Provide the [x, y] coordinate of the cell's center where the given text is located.  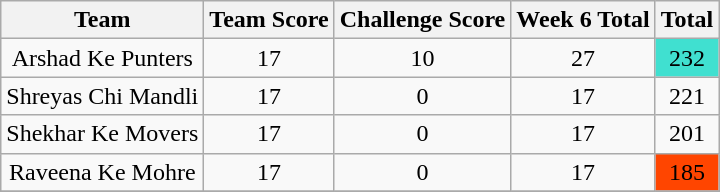
Team [102, 20]
Challenge Score [422, 20]
Team Score [269, 20]
232 [687, 58]
Week 6 Total [583, 20]
Total [687, 20]
10 [422, 58]
Shreyas Chi Mandli [102, 96]
Arshad Ke Punters [102, 58]
201 [687, 134]
Raveena Ke Mohre [102, 172]
185 [687, 172]
Shekhar Ke Movers [102, 134]
221 [687, 96]
27 [583, 58]
